Extract the [x, y] coordinate from the center of the cell holding the provided text.  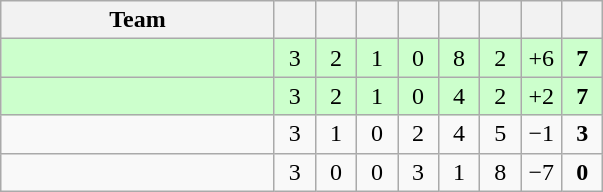
−1 [542, 134]
Team [138, 20]
+6 [542, 58]
5 [500, 134]
−7 [542, 172]
+2 [542, 96]
